Search for the cell housing the specified text and yield its [x, y] center coordinate. 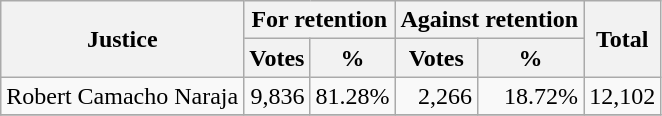
2,266 [436, 96]
Robert Camacho Naraja [122, 96]
For retention [320, 20]
12,102 [622, 96]
Justice [122, 39]
81.28% [352, 96]
18.72% [531, 96]
Against retention [490, 20]
9,836 [277, 96]
Total [622, 39]
